Return the [X, Y] coordinate for the center point of the cell that contains the specified text.  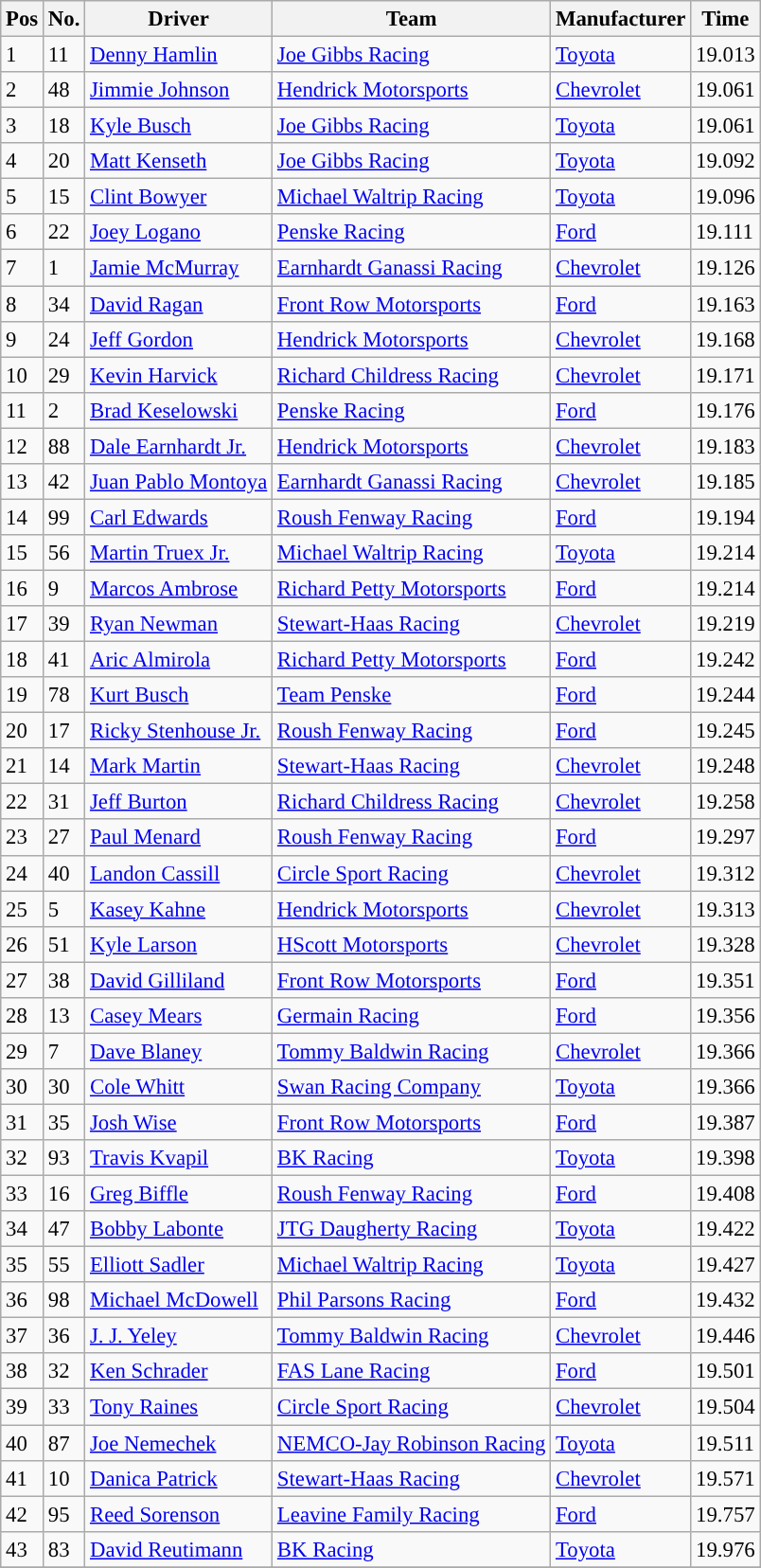
Denny Hamlin [179, 55]
Kevin Harvick [179, 375]
37 [23, 1336]
19.511 [725, 1443]
19.111 [725, 232]
FAS Lane Racing [412, 1372]
87 [64, 1443]
Greg Biffle [179, 1194]
Marcos Ambrose [179, 588]
19.422 [725, 1229]
Jeff Gordon [179, 339]
19.092 [725, 161]
Driver [179, 19]
Jeff Burton [179, 802]
Travis Kvapil [179, 1158]
93 [64, 1158]
Brad Keselowski [179, 410]
25 [23, 909]
19.757 [725, 1514]
Kurt Busch [179, 695]
Aric Almirola [179, 660]
19.248 [725, 766]
Juan Pablo Montoya [179, 482]
19.258 [725, 802]
19.976 [725, 1549]
J. J. Yeley [179, 1336]
Team [412, 19]
88 [64, 446]
51 [64, 944]
Joe Nemechek [179, 1443]
6 [23, 232]
Ricky Stenhouse Jr. [179, 731]
Matt Kenseth [179, 161]
4 [23, 161]
47 [64, 1229]
3 [23, 126]
Leavine Family Racing [412, 1514]
19.171 [725, 375]
19.219 [725, 624]
19.176 [725, 410]
No. [64, 19]
Michael McDowell [179, 1300]
Cole Whitt [179, 1087]
Kasey Kahne [179, 909]
19.168 [725, 339]
Germain Racing [412, 1016]
Elliott Sadler [179, 1265]
19.427 [725, 1265]
43 [23, 1549]
Kyle Busch [179, 126]
21 [23, 766]
12 [23, 446]
David Reutimann [179, 1549]
19.446 [725, 1336]
19.312 [725, 873]
Manufacturer [621, 19]
19.501 [725, 1372]
Ryan Newman [179, 624]
19.244 [725, 695]
83 [64, 1549]
Time [725, 19]
Dale Earnhardt Jr. [179, 446]
19.126 [725, 268]
19.194 [725, 517]
19.297 [725, 838]
Ken Schrader [179, 1372]
Casey Mears [179, 1016]
19.163 [725, 304]
Mark Martin [179, 766]
98 [64, 1300]
Pos [23, 19]
19.313 [725, 909]
8 [23, 304]
19.504 [725, 1407]
Martin Truex Jr. [179, 553]
95 [64, 1514]
Phil Parsons Racing [412, 1300]
Jimmie Johnson [179, 90]
NEMCO-Jay Robinson Racing [412, 1443]
19.356 [725, 1016]
48 [64, 90]
19.242 [725, 660]
19.183 [725, 446]
55 [64, 1265]
Swan Racing Company [412, 1087]
Paul Menard [179, 838]
Tony Raines [179, 1407]
Josh Wise [179, 1122]
19.432 [725, 1300]
David Gilliland [179, 980]
26 [23, 944]
HScott Motorsports [412, 944]
Danica Patrick [179, 1478]
19.408 [725, 1194]
Joey Logano [179, 232]
19.328 [725, 944]
56 [64, 553]
JTG Daugherty Racing [412, 1229]
David Ragan [179, 304]
99 [64, 517]
19.398 [725, 1158]
Reed Sorenson [179, 1514]
78 [64, 695]
Carl Edwards [179, 517]
Team Penske [412, 695]
19.013 [725, 55]
19.096 [725, 197]
19.571 [725, 1478]
19.185 [725, 482]
28 [23, 1016]
19.387 [725, 1122]
Dave Blaney [179, 1051]
Landon Cassill [179, 873]
19.351 [725, 980]
Bobby Labonte [179, 1229]
19.245 [725, 731]
19 [23, 695]
23 [23, 838]
Jamie McMurray [179, 268]
Clint Bowyer [179, 197]
Kyle Larson [179, 944]
